From the cell containing the given text, extract its center point as [X, Y] coordinate. 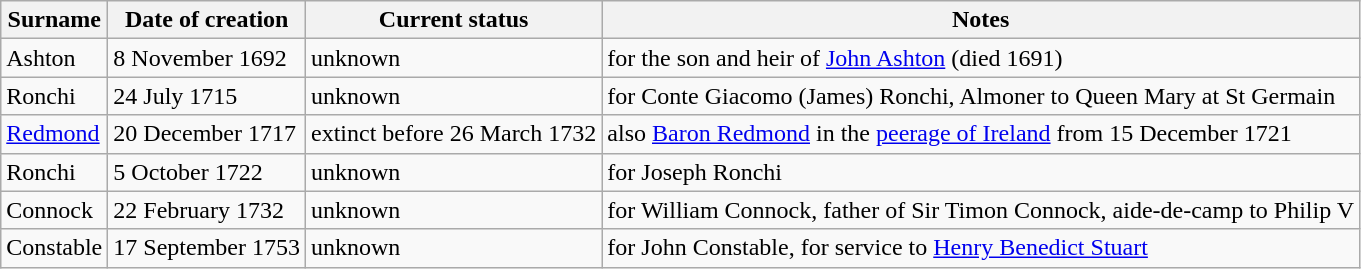
Current status [454, 20]
extinct before 26 March 1732 [454, 134]
Date of creation [207, 20]
8 November 1692 [207, 58]
5 October 1722 [207, 172]
17 September 1753 [207, 248]
Connock [54, 210]
22 February 1732 [207, 210]
Ashton [54, 58]
for William Connock, father of Sir Timon Connock, aide-de-camp to Philip V [981, 210]
also Baron Redmond in the peerage of Ireland from 15 December 1721 [981, 134]
Notes [981, 20]
24 July 1715 [207, 96]
Redmond [54, 134]
for Joseph Ronchi [981, 172]
20 December 1717 [207, 134]
Surname [54, 20]
for John Constable, for service to Henry Benedict Stuart [981, 248]
Constable [54, 248]
for Conte Giacomo (James) Ronchi, Almoner to Queen Mary at St Germain [981, 96]
for the son and heir of John Ashton (died 1691) [981, 58]
